Pinpoint the cell where the given text exists, returning its (x, y) midpoint coordinate. 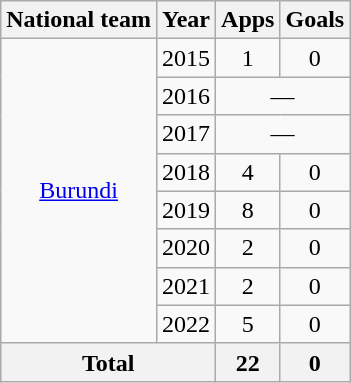
5 (248, 324)
4 (248, 172)
Total (108, 362)
2020 (186, 248)
2021 (186, 286)
Goals (315, 20)
2018 (186, 172)
2016 (186, 96)
8 (248, 210)
1 (248, 58)
2019 (186, 210)
2017 (186, 134)
National team (79, 20)
2022 (186, 324)
22 (248, 362)
Year (186, 20)
Apps (248, 20)
Burundi (79, 191)
2015 (186, 58)
